Provide the [X, Y] coordinate of the cell's center where the given text is located.  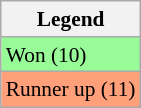
Runner up (11) [71, 90]
Legend [71, 19]
Won (10) [71, 55]
